Return the [x, y] coordinate for the center point of the cell that contains the specified text.  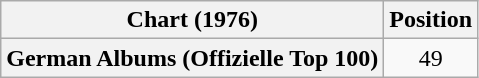
German Albums (Offizielle Top 100) [192, 58]
49 [431, 58]
Chart (1976) [192, 20]
Position [431, 20]
